Locate the cell with the specified text and output its (x, y) center coordinate. 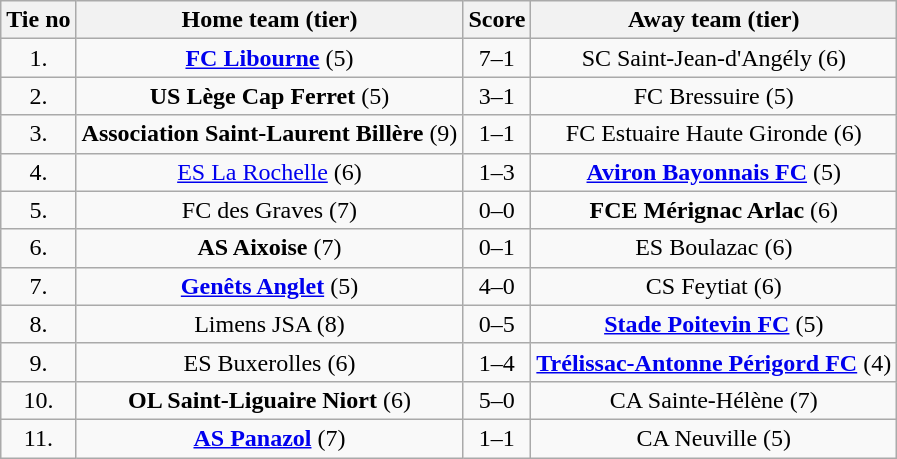
5. (38, 210)
8. (38, 324)
5–0 (497, 400)
Aviron Bayonnais FC (5) (714, 172)
Stade Poitevin FC (5) (714, 324)
0–5 (497, 324)
Association Saint-Laurent Billère (9) (270, 134)
7–1 (497, 58)
FC Bressuire (5) (714, 96)
SC Saint-Jean-d'Angély (6) (714, 58)
US Lège Cap Ferret (5) (270, 96)
AS Aixoise (7) (270, 248)
CS Feytiat (6) (714, 286)
ES Buxerolles (6) (270, 362)
1. (38, 58)
Genêts Anglet (5) (270, 286)
3–1 (497, 96)
10. (38, 400)
1–3 (497, 172)
9. (38, 362)
Away team (tier) (714, 20)
FC des Graves (7) (270, 210)
6. (38, 248)
4–0 (497, 286)
0–1 (497, 248)
FC Estuaire Haute Gironde (6) (714, 134)
Limens JSA (8) (270, 324)
FC Libourne (5) (270, 58)
CA Neuville (5) (714, 438)
Trélissac-Antonne Périgord FC (4) (714, 362)
7. (38, 286)
AS Panazol (7) (270, 438)
ES Boulazac (6) (714, 248)
CA Sainte-Hélène (7) (714, 400)
1–4 (497, 362)
2. (38, 96)
Home team (tier) (270, 20)
3. (38, 134)
0–0 (497, 210)
11. (38, 438)
FCE Mérignac Arlac (6) (714, 210)
4. (38, 172)
Tie no (38, 20)
Score (497, 20)
OL Saint-Liguaire Niort (6) (270, 400)
ES La Rochelle (6) (270, 172)
